Capture the cell that displays the provided text and extract its [X, Y] central coordinate. 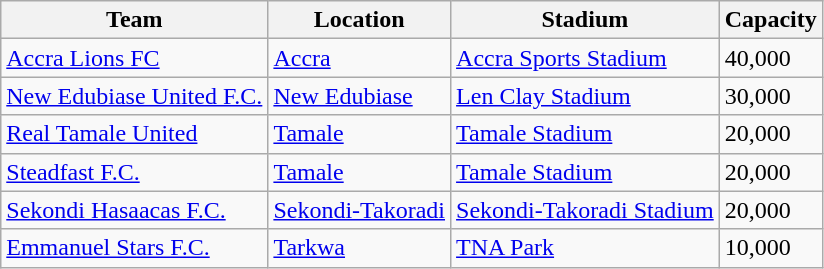
Accra Lions FC [134, 58]
Sekondi-Takoradi [360, 210]
10,000 [770, 248]
TNA Park [586, 248]
Location [360, 20]
New Edubiase [360, 96]
Steadfast F.C. [134, 172]
Tarkwa [360, 248]
Team [134, 20]
Real Tamale United [134, 134]
Len Clay Stadium [586, 96]
Capacity [770, 20]
Accra Sports Stadium [586, 58]
Emmanuel Stars F.C. [134, 248]
Sekondi Hasaacas F.C. [134, 210]
New Edubiase United F.C. [134, 96]
30,000 [770, 96]
Sekondi-Takoradi Stadium [586, 210]
Stadium [586, 20]
Accra [360, 58]
40,000 [770, 58]
